Find where the given text appears and provide that cell's center as [X, Y] coordinate. 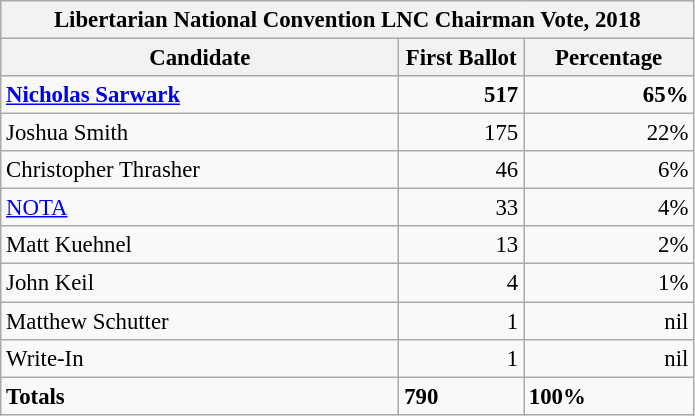
NOTA [200, 208]
22% [609, 133]
1% [609, 283]
Totals [200, 396]
100% [609, 396]
Nicholas Sarwark [200, 95]
Christopher Thrasher [200, 170]
Joshua Smith [200, 133]
Percentage [609, 58]
65% [609, 95]
46 [462, 170]
Write-In [200, 358]
First Ballot [462, 58]
4% [609, 208]
790 [462, 396]
Libertarian National Convention LNC Chairman Vote, 2018 [348, 20]
175 [462, 133]
John Keil [200, 283]
517 [462, 95]
Matt Kuehnel [200, 245]
4 [462, 283]
6% [609, 170]
Matthew Schutter [200, 321]
33 [462, 208]
Candidate [200, 58]
13 [462, 245]
2% [609, 245]
